Detect which cell encompasses the target text, then output its (x, y) center coordinate. 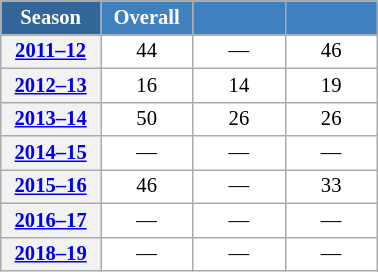
Overall (146, 17)
2014–15 (51, 153)
2013–14 (51, 119)
16 (146, 85)
19 (331, 85)
2015–16 (51, 186)
33 (331, 186)
2011–12 (51, 51)
Season (51, 17)
2018–19 (51, 254)
2012–13 (51, 85)
14 (239, 85)
44 (146, 51)
2016–17 (51, 220)
50 (146, 119)
